Scan for the cell matching the given text and deliver its [x, y] coordinate at center. 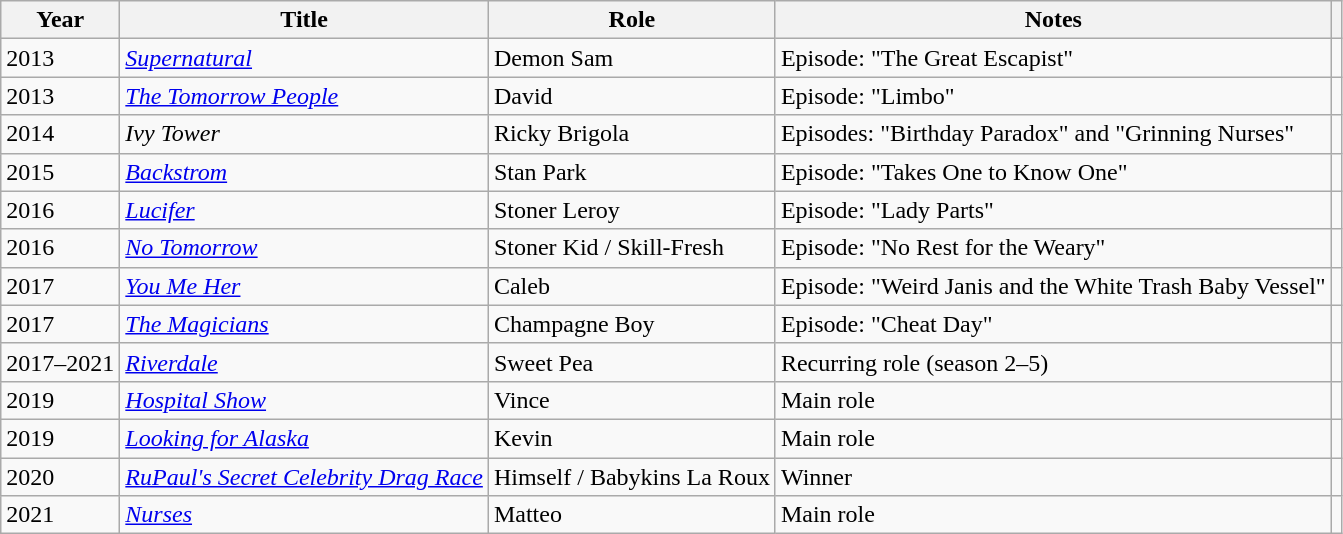
Sweet Pea [632, 362]
Demon Sam [632, 58]
Episode: "Limbo" [1053, 96]
Recurring role (season 2–5) [1053, 362]
Ricky Brigola [632, 134]
Episodes: "Birthday Paradox" and "Grinning Nurses" [1053, 134]
Episode: "Lady Parts" [1053, 210]
2015 [60, 172]
Vince [632, 400]
David [632, 96]
The Magicians [304, 324]
You Me Her [304, 286]
Riverdale [304, 362]
Himself / Babykins La Roux [632, 477]
Year [60, 20]
2014 [60, 134]
Title [304, 20]
The Tomorrow People [304, 96]
Matteo [632, 515]
Champagne Boy [632, 324]
2017–2021 [60, 362]
Supernatural [304, 58]
2020 [60, 477]
Stoner Leroy [632, 210]
2021 [60, 515]
Notes [1053, 20]
Episode: "The Great Escapist" [1053, 58]
Ivy Tower [304, 134]
RuPaul's Secret Celebrity Drag Race [304, 477]
Looking for Alaska [304, 438]
Stoner Kid / Skill-Fresh [632, 248]
Hospital Show [304, 400]
Episode: "Cheat Day" [1053, 324]
Nurses [304, 515]
Caleb [632, 286]
Kevin [632, 438]
No Tomorrow [304, 248]
Episode: "No Rest for the Weary" [1053, 248]
Winner [1053, 477]
Role [632, 20]
Episode: "Takes One to Know One" [1053, 172]
Backstrom [304, 172]
Episode: "Weird Janis and the White Trash Baby Vessel" [1053, 286]
Stan Park [632, 172]
Lucifer [304, 210]
